For the text-containing cell, return its midpoint in [x, y] coordinate format. 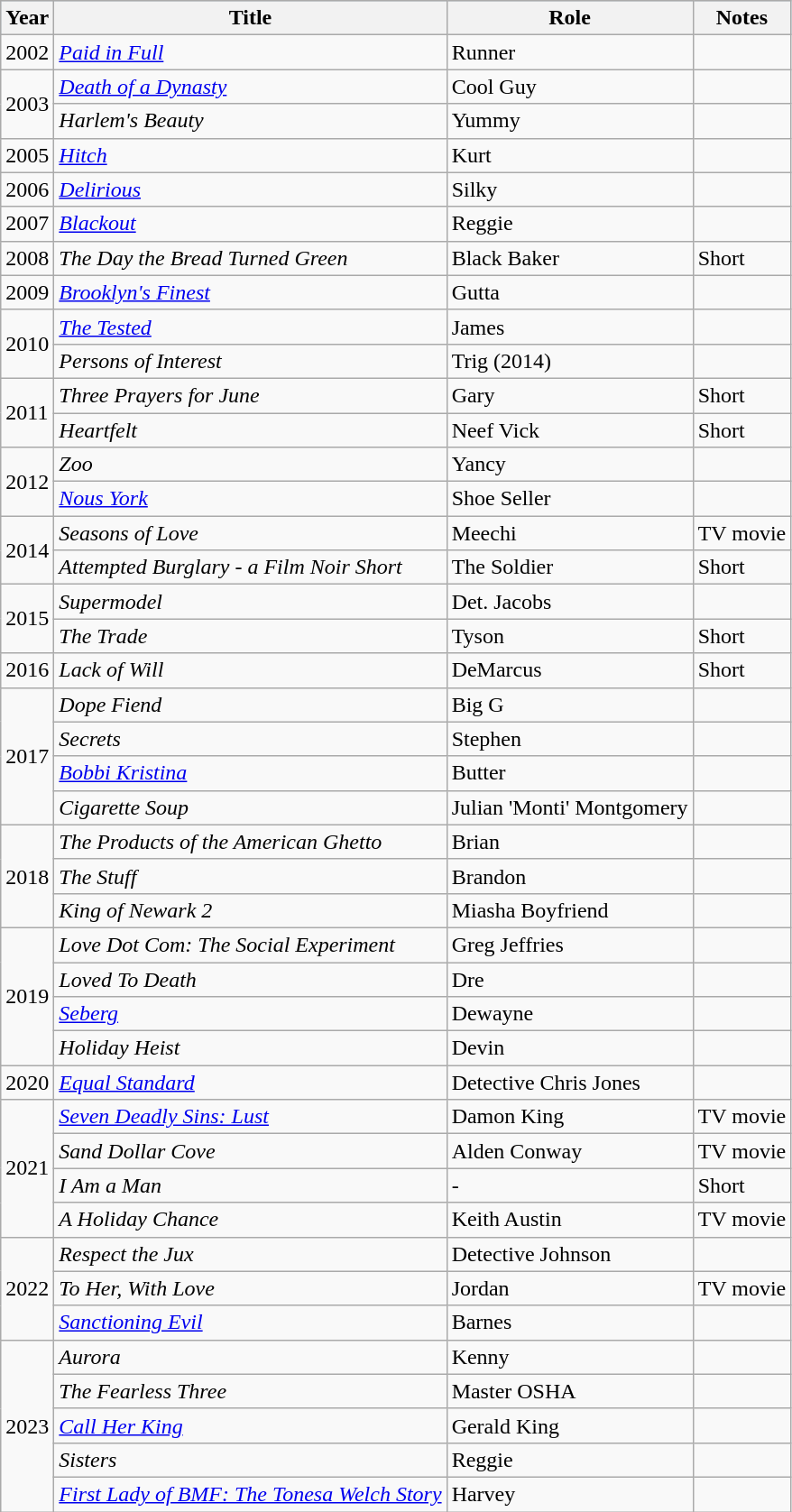
Detective Johnson [570, 1254]
Title [251, 18]
Tyson [570, 636]
Yancy [570, 465]
Gutta [570, 292]
Sand Dollar Cove [251, 1151]
Attempted Burglary - a Film Noir Short [251, 567]
Kenny [570, 1357]
2017 [27, 756]
The Trade [251, 636]
Keith Austin [570, 1220]
Heartfelt [251, 430]
2019 [27, 996]
Gary [570, 395]
Kurt [570, 155]
The Fearless Three [251, 1391]
2002 [27, 52]
Blackout [251, 224]
The Day the Bread Turned Green [251, 258]
Shoe Seller [570, 499]
Seasons of Love [251, 533]
2009 [27, 292]
Secrets [251, 739]
Bobbi Kristina [251, 773]
Dope Fiend [251, 705]
Loved To Death [251, 979]
Three Prayers for June [251, 395]
Harvey [570, 1494]
Butter [570, 773]
Master OSHA [570, 1391]
2011 [27, 412]
Barnes [570, 1323]
2005 [27, 155]
Supermodel [251, 602]
Devin [570, 1048]
The Tested [251, 327]
The Products of the American Ghetto [251, 842]
A Holiday Chance [251, 1220]
Black Baker [570, 258]
2010 [27, 344]
2015 [27, 619]
Miasha Boyfriend [570, 910]
Det. Jacobs [570, 602]
Gerald King [570, 1425]
Jordan [570, 1288]
Brooklyn's Finest [251, 292]
Cigarette Soup [251, 807]
Nous York [251, 499]
Paid in Full [251, 52]
Dre [570, 979]
Greg Jeffries [570, 945]
Holiday Heist [251, 1048]
2022 [27, 1288]
Love Dot Com: The Social Experiment [251, 945]
2008 [27, 258]
Detective Chris Jones [570, 1083]
2016 [27, 670]
Sisters [251, 1460]
James [570, 327]
Seberg [251, 1014]
Death of a Dynasty [251, 87]
2014 [27, 550]
2003 [27, 104]
Role [570, 18]
Lack of Will [251, 670]
First Lady of BMF: The Tonesa Welch Story [251, 1494]
2021 [27, 1168]
Sanctioning Evil [251, 1323]
Silky [570, 189]
To Her, With Love [251, 1288]
Alden Conway [570, 1151]
DeMarcus [570, 670]
Runner [570, 52]
Big G [570, 705]
Aurora [251, 1357]
Trig (2014) [570, 361]
Delirious [251, 189]
I Am a Man [251, 1185]
2020 [27, 1083]
Respect the Jux [251, 1254]
King of Newark 2 [251, 910]
The Stuff [251, 876]
Yummy [570, 121]
2018 [27, 876]
Dewayne [570, 1014]
Meechi [570, 533]
Persons of Interest [251, 361]
The Soldier [570, 567]
Seven Deadly Sins: Lust [251, 1117]
Equal Standard [251, 1083]
Neef Vick [570, 430]
- [570, 1185]
2012 [27, 482]
Damon King [570, 1117]
Hitch [251, 155]
Year [27, 18]
Brian [570, 842]
Zoo [251, 465]
Cool Guy [570, 87]
Brandon [570, 876]
Notes [741, 18]
Stephen [570, 739]
2006 [27, 189]
Julian 'Monti' Montgomery [570, 807]
2023 [27, 1425]
Harlem's Beauty [251, 121]
2007 [27, 224]
Call Her King [251, 1425]
